Return the [X, Y] coordinate for the center point of the cell that contains the specified text.  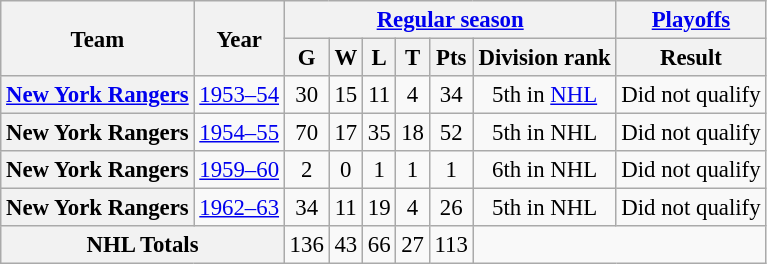
0 [346, 170]
1953–54 [239, 95]
W [346, 58]
18 [412, 133]
17 [346, 133]
52 [451, 133]
70 [306, 133]
Division rank [544, 58]
Playoffs [691, 20]
6th in NHL [544, 170]
Regular season [450, 20]
G [306, 58]
Team [98, 38]
113 [451, 245]
26 [451, 208]
L [378, 58]
27 [412, 245]
1954–55 [239, 133]
Pts [451, 58]
19 [378, 208]
2 [306, 170]
Result [691, 58]
66 [378, 245]
T [412, 58]
136 [306, 245]
1959–60 [239, 170]
Year [239, 38]
30 [306, 95]
35 [378, 133]
15 [346, 95]
1962–63 [239, 208]
NHL Totals [143, 245]
43 [346, 245]
